Return (X, Y) of the center of cell containing provided text 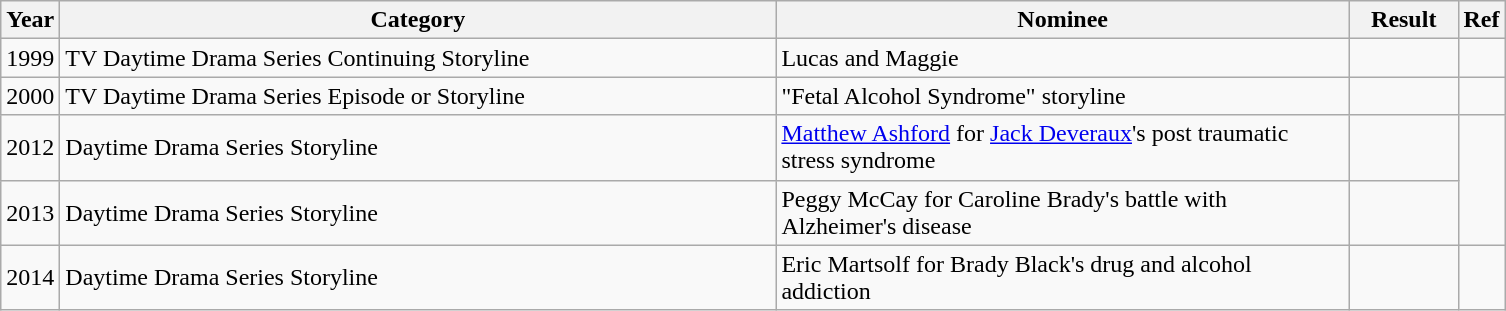
Eric Martsolf for Brady Black's drug and alcohol addiction (1063, 278)
2012 (30, 148)
2014 (30, 278)
Category (418, 20)
2013 (30, 212)
1999 (30, 58)
Lucas and Maggie (1063, 58)
"Fetal Alcohol Syndrome" storyline (1063, 96)
2000 (30, 96)
TV Daytime Drama Series Episode or Storyline (418, 96)
Result (1404, 20)
TV Daytime Drama Series Continuing Storyline (418, 58)
Peggy McCay for Caroline Brady's battle with Alzheimer's disease (1063, 212)
Year (30, 20)
Ref (1482, 20)
Nominee (1063, 20)
Matthew Ashford for Jack Deveraux's post traumatic stress syndrome (1063, 148)
